Scan for the cell matching the given text and deliver its (X, Y) coordinate at center. 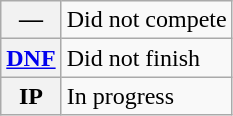
Did not finish (146, 58)
Did not compete (146, 20)
IP (31, 96)
DNF (31, 58)
— (31, 20)
In progress (146, 96)
